For the text-containing cell, return its midpoint in [x, y] coordinate format. 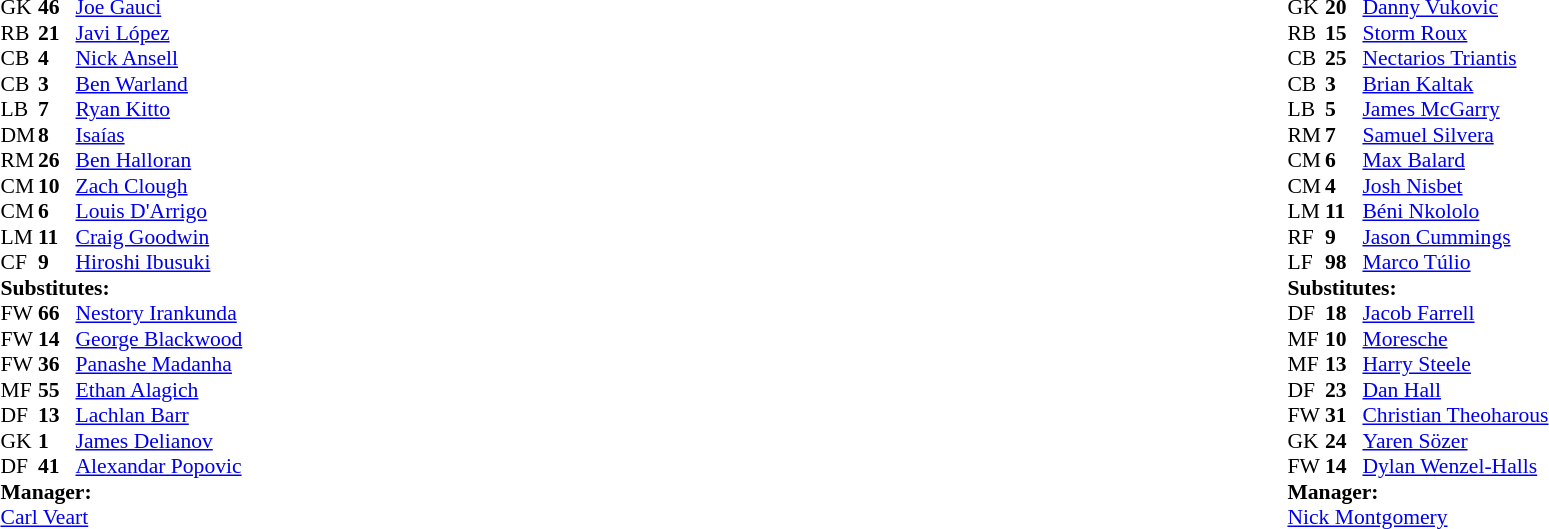
Marco Túlio [1455, 263]
Alexandar Popovic [160, 467]
41 [57, 467]
98 [1344, 263]
Josh Nisbet [1455, 186]
Louis D'Arrigo [160, 211]
James McGarry [1455, 109]
25 [1344, 59]
31 [1344, 415]
Dylan Wenzel-Halls [1455, 467]
Béni Nkololo [1455, 211]
Nestory Irankunda [160, 313]
James Delianov [160, 441]
Ryan Kitto [160, 109]
Max Balard [1455, 161]
Storm Roux [1455, 33]
66 [57, 313]
Hiroshi Ibusuki [160, 263]
Ben Warland [160, 84]
Ben Halloran [160, 161]
Moresche [1455, 339]
Zach Clough [160, 186]
24 [1344, 441]
21 [57, 33]
5 [1344, 109]
Craig Goodwin [160, 237]
23 [1344, 390]
8 [57, 135]
CF [19, 263]
Dan Hall [1455, 390]
Harry Steele [1455, 365]
Isaías [160, 135]
Jason Cummings [1455, 237]
Nectarios Triantis [1455, 59]
RF [1306, 237]
Panashe Madanha [160, 365]
DM [19, 135]
18 [1344, 313]
Yaren Sözer [1455, 441]
1 [57, 441]
Samuel Silvera [1455, 135]
36 [57, 365]
Brian Kaltak [1455, 84]
15 [1344, 33]
26 [57, 161]
Jacob Farrell [1455, 313]
55 [57, 390]
George Blackwood [160, 339]
Christian Theoharous [1455, 415]
LF [1306, 263]
Javi López [160, 33]
Nick Ansell [160, 59]
Lachlan Barr [160, 415]
Ethan Alagich [160, 390]
